Provide the (X, Y) coordinate of the cell's center where the given text is located.  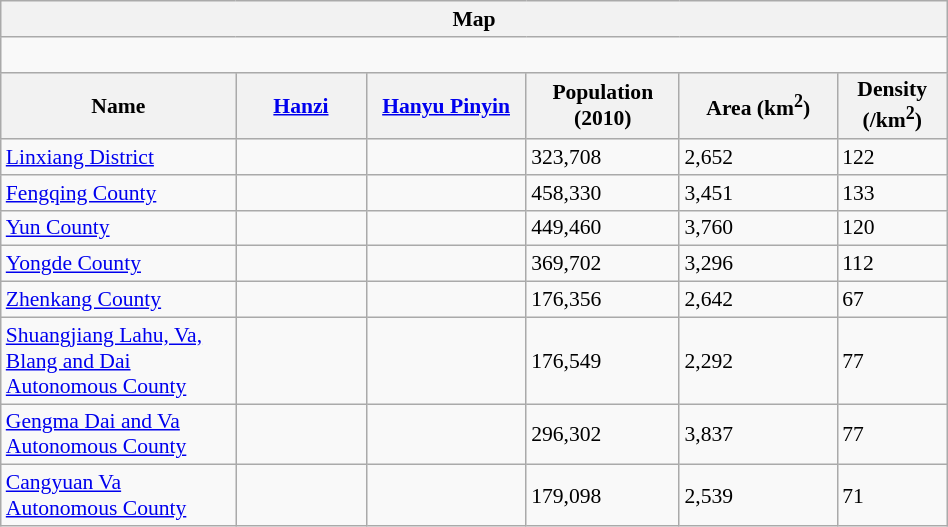
Hanyu Pinyin (446, 106)
71 (892, 496)
296,302 (602, 434)
Hanzi (301, 106)
Density(/km2) (892, 106)
Cangyuan Va Autonomous County (118, 496)
Yongde County (118, 264)
67 (892, 300)
3,296 (758, 264)
2,292 (758, 360)
Name (118, 106)
Map (474, 19)
449,460 (602, 228)
120 (892, 228)
Area (km2) (758, 106)
2,539 (758, 496)
112 (892, 264)
369,702 (602, 264)
Linxiang District (118, 157)
458,330 (602, 193)
133 (892, 193)
Zhenkang County (118, 300)
176,549 (602, 360)
Shuangjiang Lahu, Va, Blang and Dai Autonomous County (118, 360)
122 (892, 157)
3,837 (758, 434)
3,451 (758, 193)
179,098 (602, 496)
Gengma Dai and Va Autonomous County (118, 434)
176,356 (602, 300)
Yun County (118, 228)
Fengqing County (118, 193)
Population(2010) (602, 106)
2,642 (758, 300)
2,652 (758, 157)
323,708 (602, 157)
3,760 (758, 228)
